Search for the cell housing the specified text and yield its [X, Y] center coordinate. 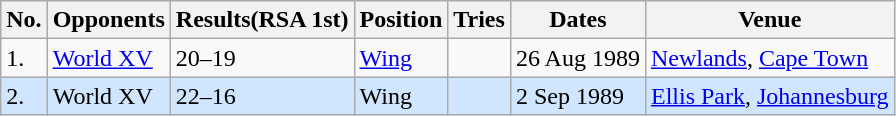
20–19 [262, 58]
Position [401, 20]
2. [24, 96]
Opponents [108, 20]
No. [24, 20]
1. [24, 58]
22–16 [262, 96]
Results(RSA 1st) [262, 20]
Newlands, Cape Town [770, 58]
26 Aug 1989 [578, 58]
Venue [770, 20]
Tries [480, 20]
Ellis Park, Johannesburg [770, 96]
Dates [578, 20]
2 Sep 1989 [578, 96]
